Identify which cell holds the provided text, then report its [x, y] central coordinate. 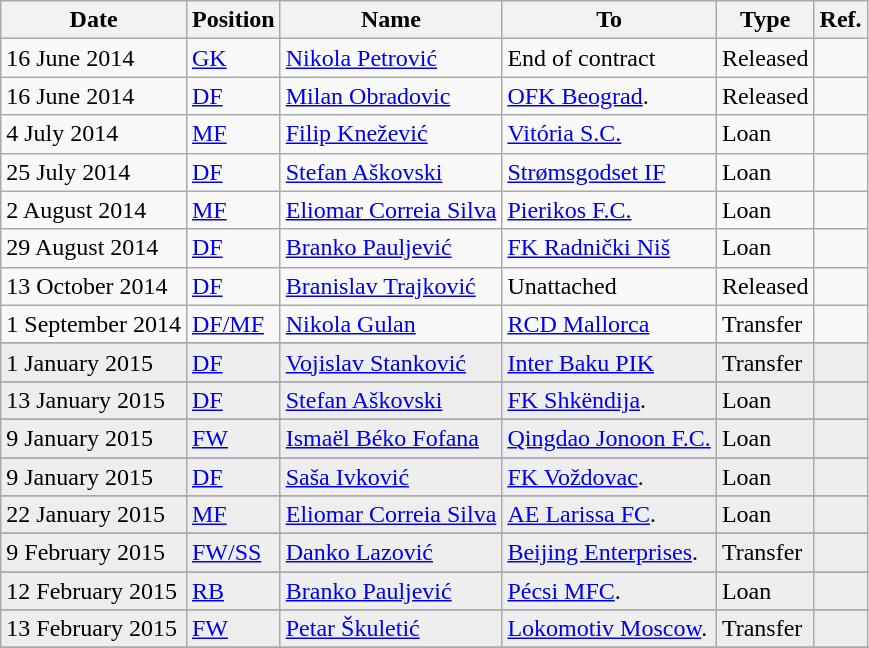
Filip Knežević [391, 134]
1 September 2014 [94, 324]
9 February 2015 [94, 553]
Pécsi MFC. [609, 591]
13 February 2015 [94, 629]
Ismaël Béko Fofana [391, 438]
29 August 2014 [94, 248]
4 July 2014 [94, 134]
Petar Škuletić [391, 629]
Lokomotiv Moscow. [609, 629]
Ref. [840, 20]
RCD Mallorca [609, 324]
End of contract [609, 58]
FK Shkëndija. [609, 400]
13 October 2014 [94, 286]
Type [765, 20]
1 January 2015 [94, 362]
FK Radnički Niš [609, 248]
Qingdao Jonoon F.C. [609, 438]
Name [391, 20]
Milan Obradovic [391, 96]
FW/SS [233, 553]
25 July 2014 [94, 172]
Vitória S.C. [609, 134]
2 August 2014 [94, 210]
Date [94, 20]
Pierikos F.C. [609, 210]
Inter Baku PIK [609, 362]
Danko Lazović [391, 553]
Saša Ivković [391, 477]
To [609, 20]
12 February 2015 [94, 591]
Beijing Enterprises. [609, 553]
AE Larissa FC. [609, 515]
OFK Beograd. [609, 96]
Unattached [609, 286]
Branislav Trajković [391, 286]
RB [233, 591]
Vojislav Stanković [391, 362]
GK [233, 58]
13 January 2015 [94, 400]
DF/MF [233, 324]
22 January 2015 [94, 515]
Position [233, 20]
Nikola Petrović [391, 58]
FK Voždovac. [609, 477]
Nikola Gulan [391, 324]
Strømsgodset IF [609, 172]
